Capture the cell that displays the provided text and extract its (x, y) central coordinate. 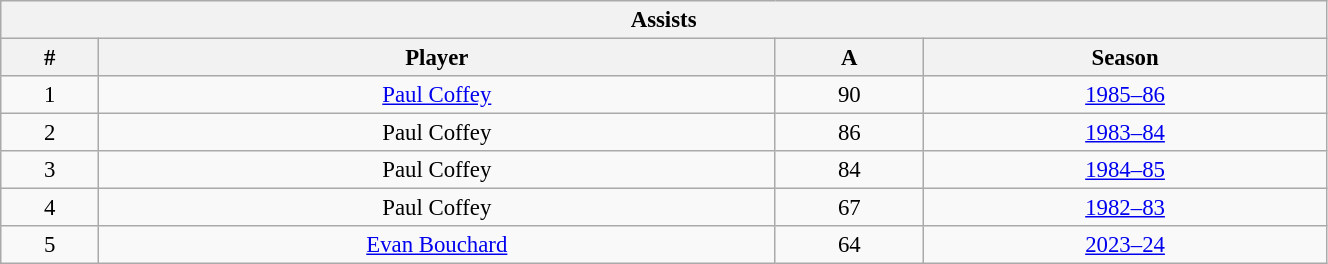
1984–85 (1126, 170)
84 (850, 170)
2 (50, 133)
3 (50, 170)
86 (850, 133)
90 (850, 95)
5 (50, 245)
Season (1126, 58)
# (50, 58)
1982–83 (1126, 208)
1985–86 (1126, 95)
Player (437, 58)
64 (850, 245)
67 (850, 208)
1983–84 (1126, 133)
1 (50, 95)
Evan Bouchard (437, 245)
A (850, 58)
Assists (664, 20)
4 (50, 208)
2023–24 (1126, 245)
